Pinpoint the cell where the given text exists, returning its (X, Y) midpoint coordinate. 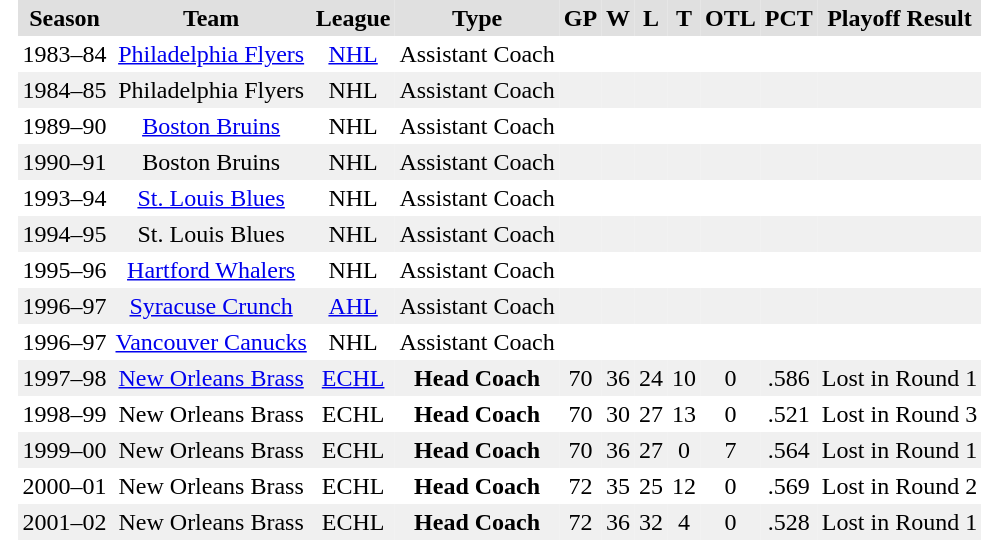
PCT (788, 18)
1989–90 (64, 126)
10 (684, 378)
.528 (788, 522)
25 (652, 486)
AHL (353, 306)
Lost in Round 2 (899, 486)
T (684, 18)
7 (731, 450)
Hartford Whalers (211, 270)
L (652, 18)
Playoff Result (899, 18)
1994–95 (64, 234)
1995–96 (64, 270)
.564 (788, 450)
Type (477, 18)
1990–91 (64, 162)
35 (618, 486)
Season (64, 18)
League (353, 18)
Lost in Round 3 (899, 414)
30 (618, 414)
1993–94 (64, 198)
OTL (731, 18)
.521 (788, 414)
1999–00 (64, 450)
32 (652, 522)
1983–84 (64, 54)
4 (684, 522)
Team (211, 18)
Vancouver Canucks (211, 342)
2001–02 (64, 522)
Syracuse Crunch (211, 306)
.569 (788, 486)
1997–98 (64, 378)
GP (580, 18)
.586 (788, 378)
12 (684, 486)
W (618, 18)
13 (684, 414)
1998–99 (64, 414)
1984–85 (64, 90)
24 (652, 378)
2000–01 (64, 486)
